For the text-containing cell, return its midpoint in [X, Y] coordinate format. 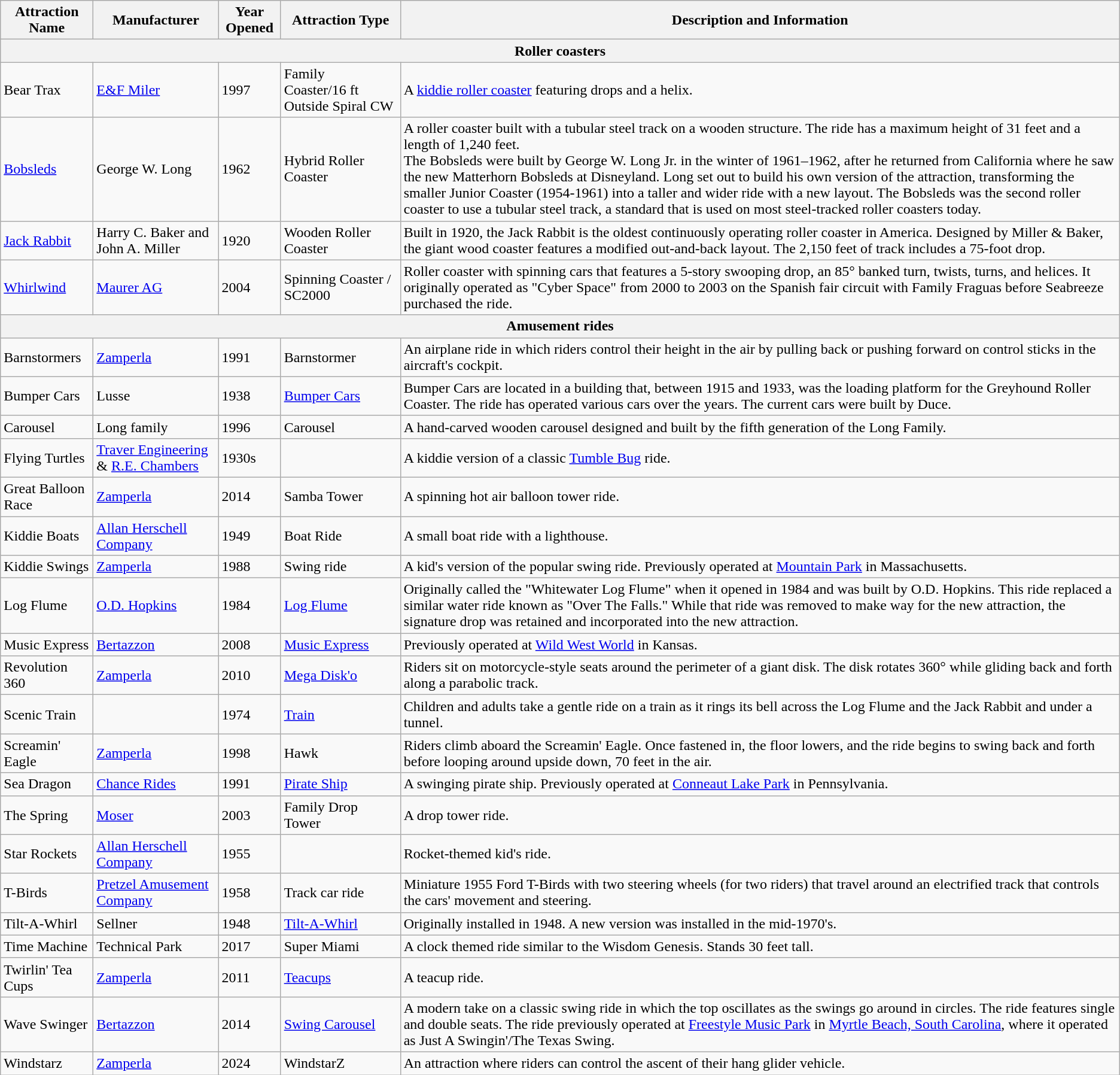
Revolution 360 [47, 675]
1988 [249, 567]
A small boat ride with a lighthouse. [760, 535]
Family Coaster/16 ft Outside Spiral CW [340, 90]
Screamin' Eagle [47, 753]
1958 [249, 893]
Sea Dragon [47, 784]
1955 [249, 854]
E&F Miler [156, 90]
A swinging pirate ship. Previously operated at Conneaut Lake Park in Pennsylvania. [760, 784]
Previously operated at Wild West World in Kansas. [760, 645]
Attraction Type [340, 20]
Twirlin' Tea Cups [47, 977]
A hand-carved wooden carousel designed and built by the fifth generation of the Long Family. [760, 427]
1962 [249, 169]
A drop tower ride. [760, 815]
George W. Long [156, 169]
Star Rockets [47, 854]
An airplane ride in which riders control their height in the air by pulling back or pushing forward on control sticks in the aircraft's cockpit. [760, 357]
2003 [249, 815]
1996 [249, 427]
Jack Rabbit [47, 241]
Spinning Coaster / SC2000 [340, 287]
1998 [249, 753]
Mega Disk'o [340, 675]
Swing Carousel [340, 1024]
WindstarZ [340, 1063]
Maurer AG [156, 287]
1948 [249, 924]
2004 [249, 287]
2011 [249, 977]
Wooden Roller Coaster [340, 241]
A spinning hot air balloon tower ride. [760, 497]
Flying Turtles [47, 457]
Teacups [340, 977]
Originally installed in 1948. A new version was installed in the mid-1970's. [760, 924]
Swing ride [340, 567]
Kiddie Swings [47, 567]
O.D. Hopkins [156, 606]
Rocket-themed kid's ride. [760, 854]
Boat Ride [340, 535]
Sellner [156, 924]
Barnstormers [47, 357]
Track car ride [340, 893]
2008 [249, 645]
Hybrid Roller Coaster [340, 169]
Moser [156, 815]
Scenic Train [47, 715]
Family Drop Tower [340, 815]
Technical Park [156, 946]
A kiddie roller coaster featuring drops and a helix. [760, 90]
A teacup ride. [760, 977]
2017 [249, 946]
A kid's version of the popular swing ride. Previously operated at Mountain Park in Massachusetts. [760, 567]
1930s [249, 457]
Description and Information [760, 20]
Amusement rides [560, 326]
Great Balloon Race [47, 497]
Super Miami [340, 946]
1949 [249, 535]
Hawk [340, 753]
Windstarz [47, 1063]
A kiddie version of a classic Tumble Bug ride. [760, 457]
Year Opened [249, 20]
1974 [249, 715]
1984 [249, 606]
Bear Trax [47, 90]
Samba Tower [340, 497]
1997 [249, 90]
Wave Swinger [47, 1024]
Traver Engineering & R.E. Chambers [156, 457]
Bobsleds [47, 169]
Train [340, 715]
Whirlwind [47, 287]
1920 [249, 241]
Pretzel Amusement Company [156, 893]
Roller coasters [560, 51]
An attraction where riders can control the ascent of their hang glider vehicle. [760, 1063]
Attraction Name [47, 20]
A clock themed ride similar to the Wisdom Genesis. Stands 30 feet tall. [760, 946]
T-Birds [47, 893]
2010 [249, 675]
Lusse [156, 396]
Harry C. Baker and John A. Miller [156, 241]
Time Machine [47, 946]
2024 [249, 1063]
Chance Rides [156, 784]
The Spring [47, 815]
Manufacturer [156, 20]
Pirate Ship [340, 784]
Children and adults take a gentle ride on a train as it rings its bell across the Log Flume and the Jack Rabbit and under a tunnel. [760, 715]
Barnstormer [340, 357]
Long family [156, 427]
Kiddie Boats [47, 535]
1938 [249, 396]
